Identify which cell holds the provided text, then report its (X, Y) central coordinate. 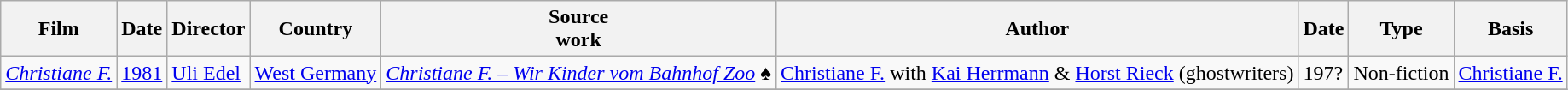
Director (208, 29)
Christiane F. – Wir Kinder vom Bahnhof Zoo ♠ (578, 73)
Country (316, 29)
Non-fiction (1401, 73)
Christiane F. with Kai Herrmann & Horst Rieck (ghostwriters) (1037, 73)
Uli Edel (208, 73)
Type (1401, 29)
1981 (142, 73)
197? (1324, 73)
Author (1037, 29)
Basis (1510, 29)
Sourcework (578, 29)
Film (59, 29)
West Germany (316, 73)
